Search for the cell housing the specified text and yield its (X, Y) center coordinate. 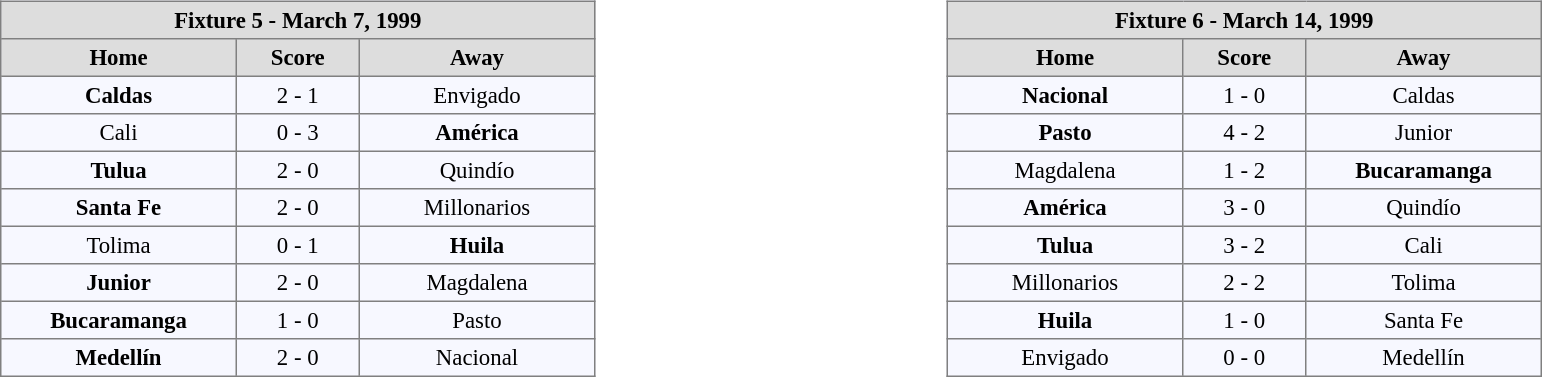
0 - 3 (298, 133)
3 - 0 (1244, 208)
0 - 1 (298, 245)
2 - 1 (298, 95)
0 - 0 (1244, 358)
4 - 2 (1244, 133)
Fixture 5 - March 7, 1999 (298, 20)
Fixture 6 - March 14, 1999 (1244, 20)
2 - 2 (1244, 283)
3 - 2 (1244, 245)
1 - 2 (1244, 170)
